Locate the cell with the specified text and output its (X, Y) center coordinate. 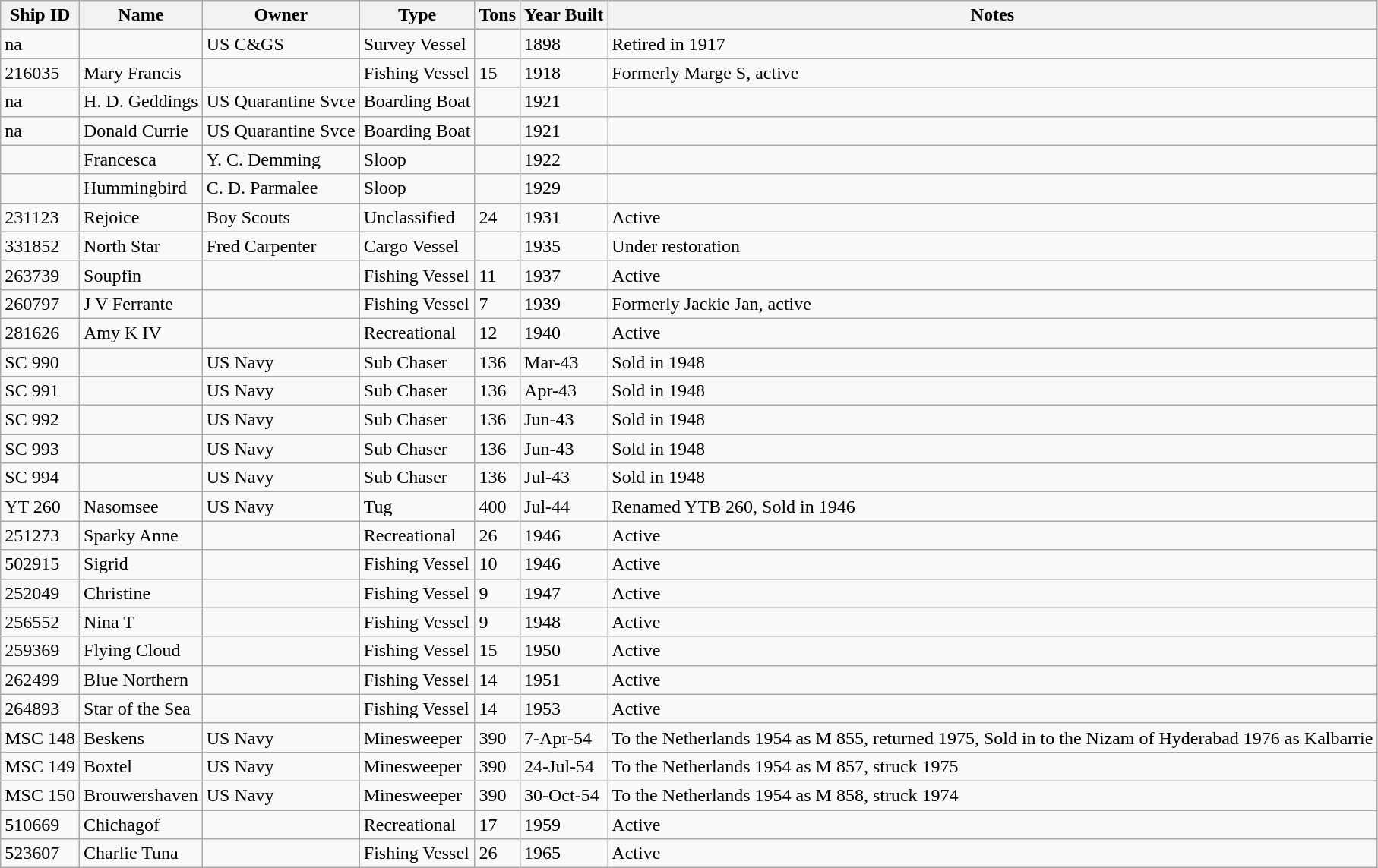
Hummingbird (141, 188)
Sigrid (141, 564)
7-Apr-54 (564, 737)
502915 (40, 564)
1965 (564, 854)
24-Jul-54 (564, 766)
Soupfin (141, 275)
11 (498, 275)
Tug (417, 507)
Francesca (141, 159)
251273 (40, 535)
SC 990 (40, 362)
SC 993 (40, 449)
Under restoration (992, 246)
Blue Northern (141, 680)
231123 (40, 217)
Amy K IV (141, 333)
260797 (40, 304)
1931 (564, 217)
Boxtel (141, 766)
Type (417, 15)
Fred Carpenter (281, 246)
Nina T (141, 622)
Formerly Jackie Jan, active (992, 304)
281626 (40, 333)
24 (498, 217)
Year Built (564, 15)
North Star (141, 246)
To the Netherlands 1954 as M 857, struck 1975 (992, 766)
1937 (564, 275)
YT 260 (40, 507)
Ship ID (40, 15)
1935 (564, 246)
259369 (40, 651)
SC 992 (40, 420)
12 (498, 333)
1922 (564, 159)
Renamed YTB 260, Sold in 1946 (992, 507)
Boy Scouts (281, 217)
Notes (992, 15)
216035 (40, 73)
17 (498, 824)
1948 (564, 622)
Jul-43 (564, 478)
400 (498, 507)
30-Oct-54 (564, 795)
Tons (498, 15)
523607 (40, 854)
Name (141, 15)
252049 (40, 593)
Cargo Vessel (417, 246)
Unclassified (417, 217)
256552 (40, 622)
MSC 149 (40, 766)
1898 (564, 44)
C. D. Parmalee (281, 188)
Mary Francis (141, 73)
Christine (141, 593)
Apr-43 (564, 391)
1947 (564, 593)
Survey Vessel (417, 44)
Brouwershaven (141, 795)
1929 (564, 188)
MSC 150 (40, 795)
To the Netherlands 1954 as M 855, returned 1975, Sold in to the Nizam of Hyderabad 1976 as Kalbarrie (992, 737)
Beskens (141, 737)
1950 (564, 651)
Nasomsee (141, 507)
331852 (40, 246)
264893 (40, 709)
1918 (564, 73)
MSC 148 (40, 737)
263739 (40, 275)
SC 991 (40, 391)
1953 (564, 709)
Jul-44 (564, 507)
Charlie Tuna (141, 854)
J V Ferrante (141, 304)
To the Netherlands 1954 as M 858, struck 1974 (992, 795)
1940 (564, 333)
Star of the Sea (141, 709)
Rejoice (141, 217)
7 (498, 304)
510669 (40, 824)
SC 994 (40, 478)
H. D. Geddings (141, 102)
Chichagof (141, 824)
1939 (564, 304)
Mar-43 (564, 362)
Flying Cloud (141, 651)
10 (498, 564)
Retired in 1917 (992, 44)
Formerly Marge S, active (992, 73)
Donald Currie (141, 131)
Sparky Anne (141, 535)
1951 (564, 680)
1959 (564, 824)
Y. C. Demming (281, 159)
Owner (281, 15)
262499 (40, 680)
US C&GS (281, 44)
